Find where the given text appears and provide that cell's center as [X, Y] coordinate. 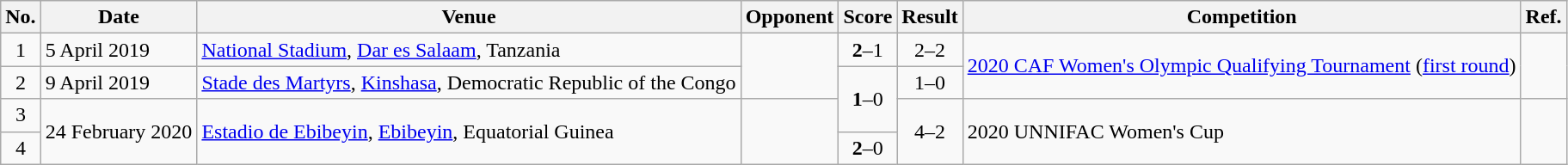
Competition [1242, 17]
Stade des Martyrs, Kinshasa, Democratic Republic of the Congo [469, 82]
Result [930, 17]
Estadio de Ebibeyin, Ebibeyin, Equatorial Guinea [469, 131]
2 [21, 82]
Venue [469, 17]
2020 UNNIFAC Women's Cup [1242, 131]
Opponent [790, 17]
3 [21, 115]
Score [868, 17]
1 [21, 50]
24 February 2020 [119, 131]
Ref. [1543, 17]
2020 CAF Women's Olympic Qualifying Tournament (first round) [1242, 66]
No. [21, 17]
5 April 2019 [119, 50]
9 April 2019 [119, 82]
National Stadium, Dar es Salaam, Tanzania [469, 50]
4 [21, 148]
4–2 [930, 131]
2–2 [930, 50]
2–0 [868, 148]
2–1 [868, 50]
Date [119, 17]
